Output the (x, y) coordinate of the center of the cell containing the given text.  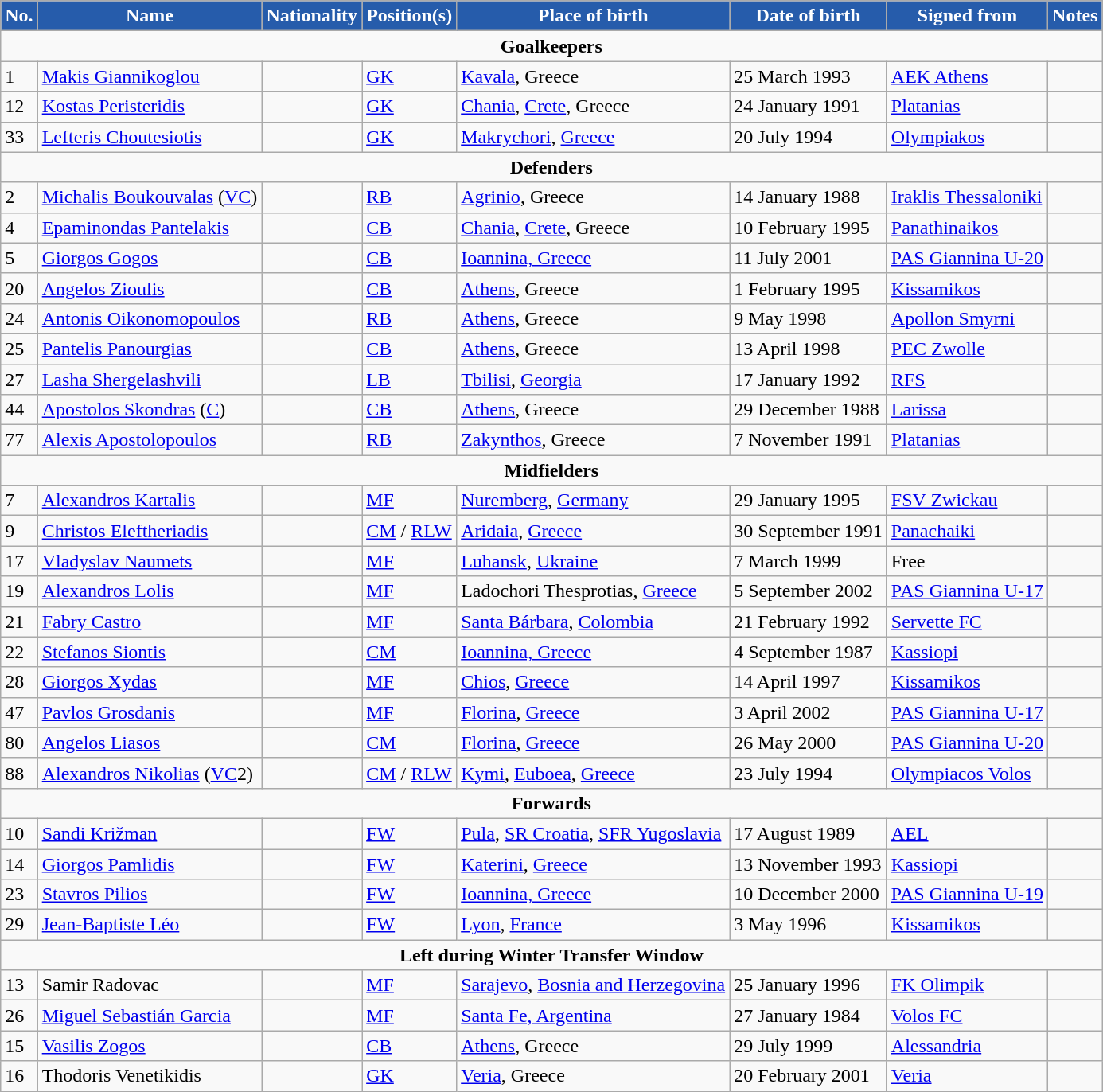
12 (19, 107)
Defenders (551, 167)
80 (19, 743)
Alexis Apostolopoulos (150, 440)
Panathinaikos (967, 228)
27 (19, 380)
Nuremberg, Germany (594, 501)
Angelos Zioulis (150, 288)
Free (967, 561)
44 (19, 410)
Alexandros Lolis (150, 591)
Apollon Smyrni (967, 318)
Tbilisi, Georgia (594, 380)
Apostolos Skondras (C) (150, 410)
Lasha Shergelashvili (150, 380)
16 (19, 1076)
Giorgos Xydas (150, 682)
13 April 1998 (809, 349)
PEC Zwolle (967, 349)
25 January 1996 (809, 985)
Agrinio, Greece (594, 197)
Veria, Greece (594, 1076)
Chios, Greece (594, 682)
Left during Winter Transfer Window (551, 955)
77 (19, 440)
22 (19, 652)
Zakynthos, Greece (594, 440)
Kymi, Euboea, Greece (594, 773)
Aridaia, Greece (594, 531)
7 (19, 501)
Giorgos Gogos (150, 258)
13 (19, 985)
30 September 1991 (809, 531)
Sandi Križman (150, 833)
17 August 1989 (809, 833)
28 (19, 682)
AEL (967, 833)
9 (19, 531)
Pula, SR Croatia, SFR Yugoslavia (594, 833)
Olympiakos (967, 137)
Goalkeepers (551, 46)
Makis Giannikoglou (150, 76)
24 (19, 318)
14 April 1997 (809, 682)
11 July 2001 (809, 258)
Panachaiki (967, 531)
Katerini, Greece (594, 864)
AEK Athens (967, 76)
Sarajevo, Bosnia and Herzegovina (594, 985)
Santa Fe, Argentina (594, 1016)
No. (19, 16)
Servette FC (967, 622)
23 July 1994 (809, 773)
20 February 2001 (809, 1076)
19 (19, 591)
Thodoris Venetikidis (150, 1076)
Christos Eleftheriadis (150, 531)
Signed from (967, 16)
Fabry Castro (150, 622)
21 (19, 622)
3 April 2002 (809, 712)
29 July 1999 (809, 1046)
Position(s) (409, 16)
14 January 1988 (809, 197)
Volos FC (967, 1016)
LB (409, 380)
FK Olimpik (967, 985)
5 (19, 258)
17 January 1992 (809, 380)
29 December 1988 (809, 410)
17 (19, 561)
Epaminondas Pantelakis (150, 228)
Stefanos Siontis (150, 652)
Larissa (967, 410)
Notes (1075, 16)
5 September 2002 (809, 591)
Lyon, France (594, 925)
Kostas Peristeridis (150, 107)
FSV Zwickau (967, 501)
Iraklis Thessaloniki (967, 197)
Luhansk, Ukraine (594, 561)
Veria (967, 1076)
Place of birth (594, 16)
Angelos Liasos (150, 743)
Lefteris Choutesiotis (150, 137)
RFS (967, 380)
Pantelis Panourgias (150, 349)
29 (19, 925)
Samir Radovac (150, 985)
Olympiacos Volos (967, 773)
7 March 1999 (809, 561)
20 (19, 288)
10 December 2000 (809, 895)
Antonis Oikonomopoulos (150, 318)
15 (19, 1046)
20 July 1994 (809, 137)
Giorgos Pamlidis (150, 864)
Santa Bárbara, Colombia (594, 622)
14 (19, 864)
27 January 1984 (809, 1016)
Michalis Boukouvalas (VC) (150, 197)
7 November 1991 (809, 440)
Midfielders (551, 470)
13 November 1993 (809, 864)
PAS Giannina U-19 (967, 895)
Vladyslav Naumets (150, 561)
Stavros Pilios (150, 895)
23 (19, 895)
25 (19, 349)
21 February 1992 (809, 622)
10 February 1995 (809, 228)
Name (150, 16)
29 January 1995 (809, 501)
10 (19, 833)
24 January 1991 (809, 107)
Date of birth (809, 16)
47 (19, 712)
Miguel Sebastián Garcia (150, 1016)
Vasilis Zogos (150, 1046)
4 (19, 228)
Kavala, Greece (594, 76)
Forwards (551, 803)
Makrychori, Greece (594, 137)
4 September 1987 (809, 652)
26 May 2000 (809, 743)
26 (19, 1016)
25 March 1993 (809, 76)
Pavlos Grosdanis (150, 712)
9 May 1998 (809, 318)
Alexandros Kartalis (150, 501)
Jean-Baptiste Léo (150, 925)
2 (19, 197)
Alexandros Nikolias (VC2) (150, 773)
Ladochori Thesprotias, Greece (594, 591)
88 (19, 773)
1 February 1995 (809, 288)
33 (19, 137)
1 (19, 76)
3 May 1996 (809, 925)
Alessandria (967, 1046)
Nationality (312, 16)
